Scan for the cell matching the given text and deliver its [X, Y] coordinate at center. 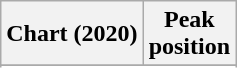
Chart (2020) [72, 34]
Peakposition [189, 34]
